Find where the given text appears and provide that cell's center as [X, Y] coordinate. 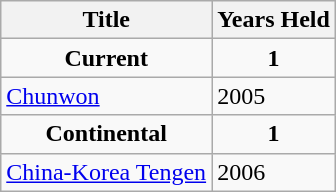
2005 [274, 96]
Title [106, 20]
China-Korea Tengen [106, 172]
Years Held [274, 20]
Current [106, 58]
2006 [274, 172]
Chunwon [106, 96]
Continental [106, 134]
